Search for the cell housing the specified text and yield its (X, Y) center coordinate. 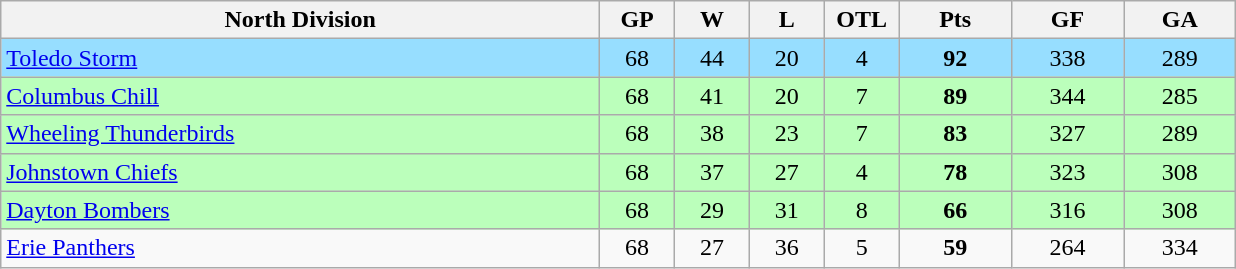
59 (955, 248)
29 (712, 210)
GF (1067, 20)
Johnstown Chiefs (300, 172)
North Division (300, 20)
Erie Panthers (300, 248)
38 (712, 134)
Toledo Storm (300, 58)
89 (955, 96)
Wheeling Thunderbirds (300, 134)
W (712, 20)
Columbus Chill (300, 96)
8 (862, 210)
92 (955, 58)
44 (712, 58)
83 (955, 134)
316 (1067, 210)
323 (1067, 172)
41 (712, 96)
78 (955, 172)
36 (786, 248)
GA (1180, 20)
327 (1067, 134)
23 (786, 134)
285 (1180, 96)
GP (638, 20)
Dayton Bombers (300, 210)
L (786, 20)
37 (712, 172)
Pts (955, 20)
264 (1067, 248)
OTL (862, 20)
338 (1067, 58)
31 (786, 210)
344 (1067, 96)
334 (1180, 248)
66 (955, 210)
5 (862, 248)
